Return the (X, Y) coordinate for the center point of the cell that contains the specified text.  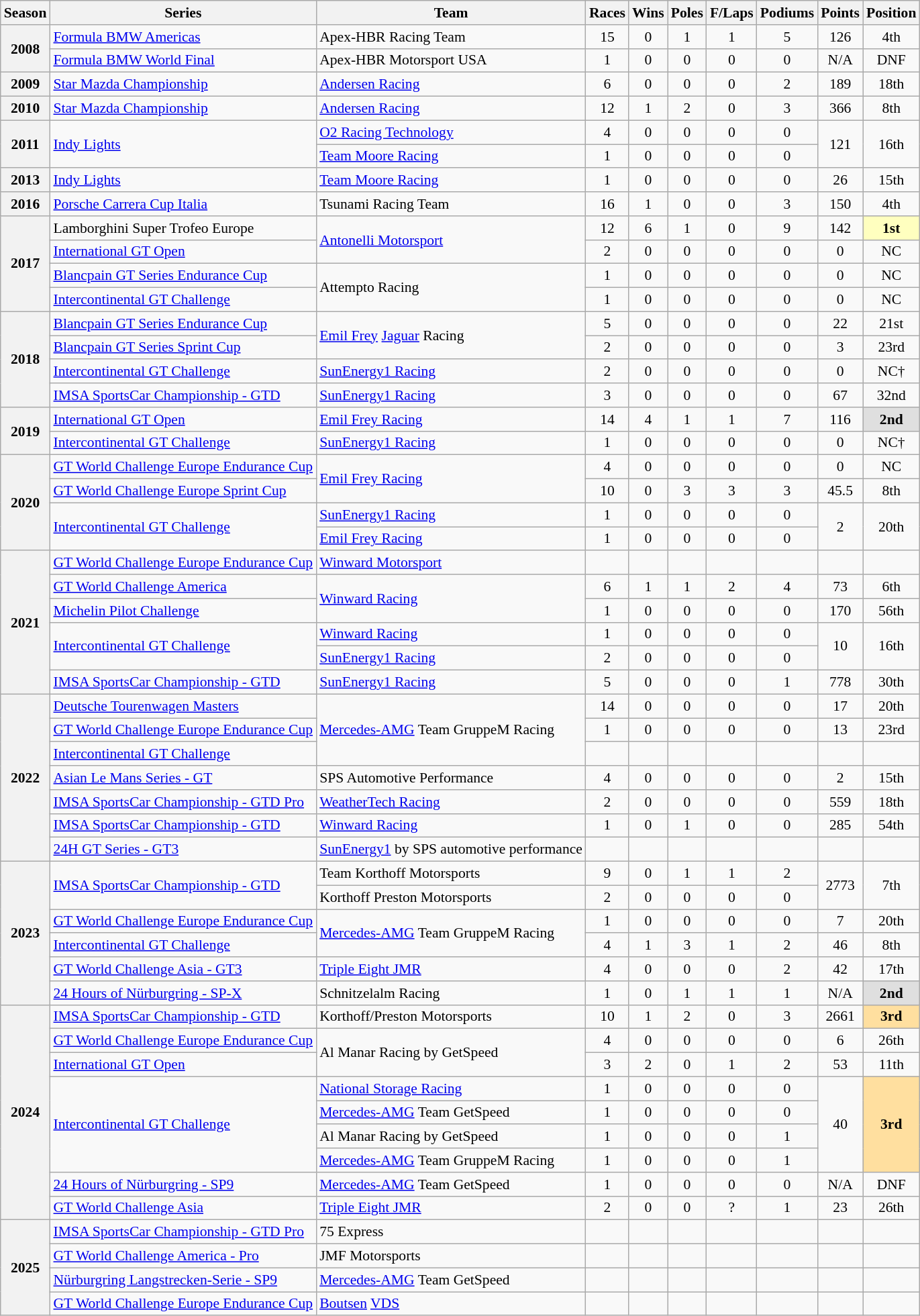
Series (183, 13)
Wins (648, 13)
40 (840, 1124)
30th (891, 682)
2009 (25, 85)
Formula BMW World Final (183, 60)
46 (840, 946)
45.5 (840, 491)
Winward Motorsport (451, 563)
Races (607, 13)
24 Hours of Nürburgring - SP-X (183, 993)
285 (840, 825)
170 (840, 611)
GT World Challenge Asia (183, 1208)
Team (451, 13)
15 (607, 37)
2773 (840, 886)
2021 (25, 623)
366 (840, 109)
24 Hours of Nürburgring - SP9 (183, 1184)
Poles (687, 13)
24H GT Series - GT3 (183, 850)
2018 (25, 359)
1st (891, 228)
Podiums (788, 13)
Position (891, 13)
559 (840, 802)
Attempto Racing (451, 287)
Korthoff/Preston Motorsports (451, 1017)
GT World Challenge Europe Sprint Cup (183, 491)
Schnitzelalm Racing (451, 993)
54th (891, 825)
Deutsche Tourenwagen Masters (183, 706)
42 (840, 969)
Porsche Carrera Cup Italia (183, 204)
Asian Le Mans Series - GT (183, 778)
Michelin Pilot Challenge (183, 611)
150 (840, 204)
22 (840, 323)
7th (891, 886)
142 (840, 228)
23 (840, 1208)
121 (840, 144)
67 (840, 395)
Emil Frey Jaguar Racing (451, 336)
O2 Racing Technology (451, 132)
2019 (25, 431)
2025 (25, 1268)
? (731, 1208)
116 (840, 419)
2023 (25, 933)
75 Express (451, 1232)
Antonelli Motorsport (451, 240)
GT World Challenge America (183, 587)
189 (840, 85)
73 (840, 587)
Team Korthoff Motorsports (451, 874)
Formula BMW Americas (183, 37)
32nd (891, 395)
Tsunami Racing Team (451, 204)
Blancpain GT Series Sprint Cup (183, 348)
778 (840, 682)
National Storage Racing (451, 1089)
2020 (25, 503)
Season (25, 13)
2022 (25, 777)
SunEnergy1 by SPS automotive performance (451, 850)
Boutsen VDS (451, 1304)
56th (891, 611)
GT World Challenge Asia - GT3 (183, 969)
JMF Motorsports (451, 1256)
Nürburgring Langstrecken-Serie - SP9 (183, 1280)
Korthoff Preston Motorsports (451, 897)
WeatherTech Racing (451, 802)
2010 (25, 109)
6th (891, 587)
SPS Automotive Performance (451, 778)
2008 (25, 48)
F/Laps (731, 13)
Apex-HBR Racing Team (451, 37)
126 (840, 37)
Points (840, 13)
13 (840, 730)
Lamborghini Super Trofeo Europe (183, 228)
GT World Challenge America - Pro (183, 1256)
2017 (25, 264)
Apex-HBR Motorsport USA (451, 60)
21st (891, 323)
2661 (840, 1017)
2013 (25, 181)
26 (840, 181)
17th (891, 969)
53 (840, 1065)
2016 (25, 204)
16 (607, 204)
2011 (25, 144)
17 (840, 706)
11th (891, 1065)
2024 (25, 1113)
